From the cell containing the given text, extract its center point as (X, Y) coordinate. 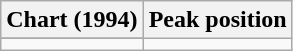
Peak position (218, 20)
Chart (1994) (72, 20)
